Extract the [X, Y] coordinate from the center of the cell holding the provided text.  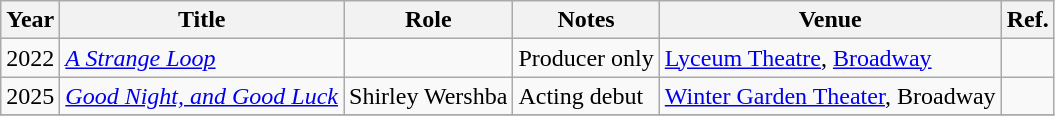
Notes [586, 20]
2022 [30, 58]
Title [202, 20]
Role [428, 20]
Year [30, 20]
Acting debut [586, 96]
2025 [30, 96]
Shirley Wershba [428, 96]
Winter Garden Theater, Broadway [830, 96]
Venue [830, 20]
Good Night, and Good Luck [202, 96]
A Strange Loop [202, 58]
Ref. [1028, 20]
Lyceum Theatre, Broadway [830, 58]
Producer only [586, 58]
